Search for the cell housing the specified text and yield its (x, y) center coordinate. 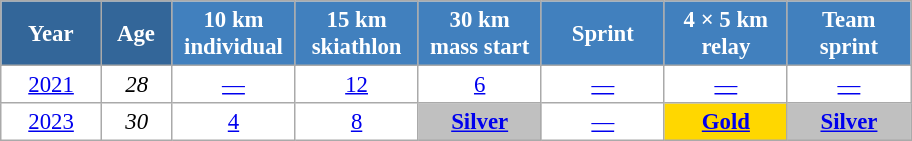
10 km individual (234, 34)
30 (136, 122)
4 (234, 122)
30 km mass start (480, 34)
2021 (52, 85)
4 × 5 km relay (726, 34)
15 km skiathlon (356, 34)
12 (356, 85)
Sprint (602, 34)
Year (52, 34)
Age (136, 34)
28 (136, 85)
6 (480, 85)
Team sprint (848, 34)
8 (356, 122)
Gold (726, 122)
2023 (52, 122)
